Capture the cell that displays the provided text and extract its [X, Y] central coordinate. 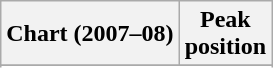
Chart (2007–08) [90, 34]
Peakposition [225, 34]
